Determine the [x, y] coordinate at the center of the cell enclosing the given text.  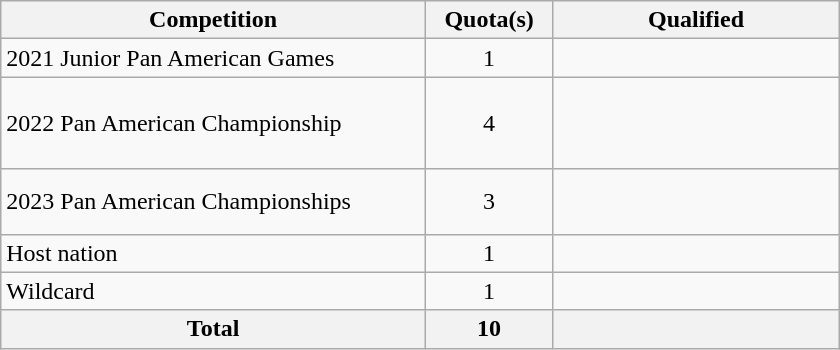
3 [488, 202]
Qualified [696, 20]
Wildcard [214, 291]
Quota(s) [488, 20]
Competition [214, 20]
2023 Pan American Championships [214, 202]
2021 Junior Pan American Games [214, 58]
2022 Pan American Championship [214, 123]
Total [214, 329]
10 [488, 329]
Host nation [214, 253]
4 [488, 123]
